Locate the cell with the specified text and output its (x, y) center coordinate. 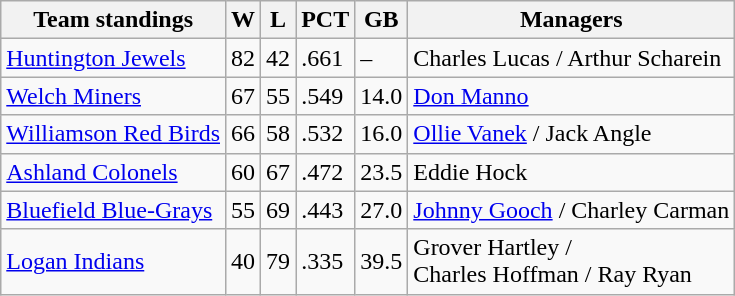
69 (278, 210)
58 (278, 134)
Don Manno (572, 96)
PCT (326, 20)
Welch Miners (114, 96)
.335 (326, 262)
40 (244, 262)
Grover Hartley / Charles Hoffman / Ray Ryan (572, 262)
.549 (326, 96)
.661 (326, 58)
.532 (326, 134)
60 (244, 172)
W (244, 20)
GB (382, 20)
Ollie Vanek / Jack Angle (572, 134)
39.5 (382, 262)
16.0 (382, 134)
Logan Indians (114, 262)
L (278, 20)
Managers (572, 20)
Eddie Hock (572, 172)
14.0 (382, 96)
Ashland Colonels (114, 172)
27.0 (382, 210)
Charles Lucas / Arthur Scharein (572, 58)
Williamson Red Birds (114, 134)
82 (244, 58)
23.5 (382, 172)
.472 (326, 172)
Huntington Jewels (114, 58)
Bluefield Blue-Grays (114, 210)
Team standings (114, 20)
66 (244, 134)
– (382, 58)
Johnny Gooch / Charley Carman (572, 210)
79 (278, 262)
42 (278, 58)
.443 (326, 210)
